Capture the cell that displays the provided text and extract its [x, y] central coordinate. 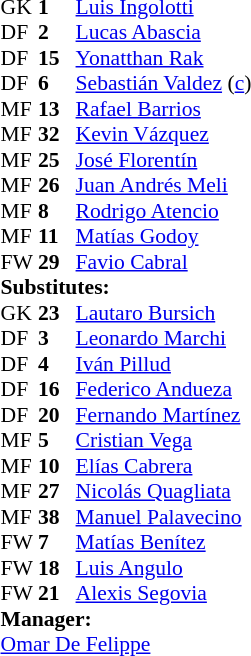
11 [57, 237]
27 [57, 491]
2 [57, 33]
5 [57, 441]
4 [57, 364]
29 [57, 262]
23 [57, 313]
7 [57, 543]
6 [57, 83]
18 [57, 568]
15 [57, 58]
GK [20, 313]
26 [57, 185]
25 [57, 160]
32 [57, 135]
20 [57, 415]
8 [57, 211]
21 [57, 593]
13 [57, 109]
16 [57, 389]
3 [57, 339]
38 [57, 517]
10 [57, 466]
